From the cell containing the given text, extract its center point as [X, Y] coordinate. 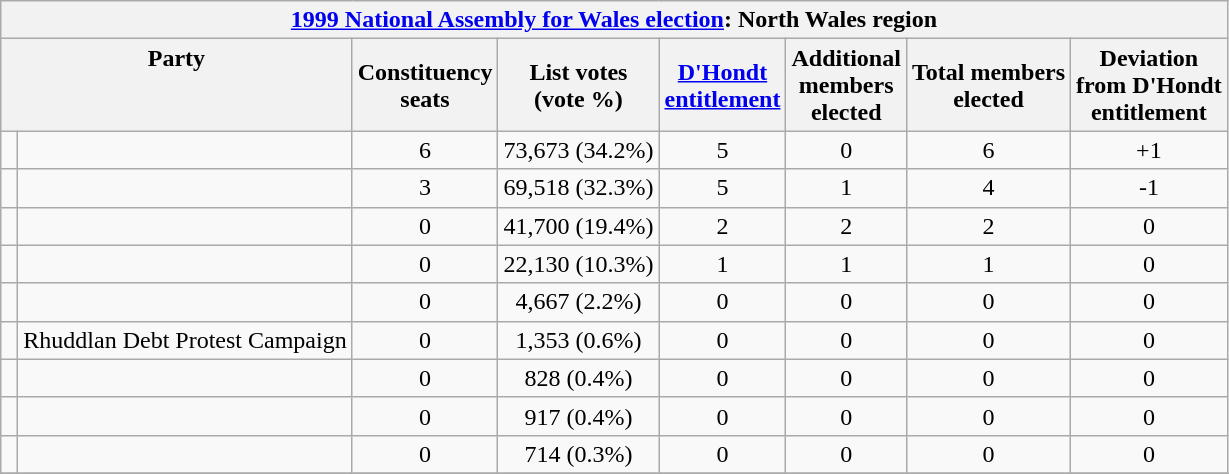
917 (0.4%) [578, 416]
714 (0.3%) [578, 454]
List votes(vote %) [578, 85]
Constituencyseats [425, 85]
+1 [1150, 150]
D'Hondtentitlement [722, 85]
-1 [1150, 188]
Party [176, 85]
1,353 (0.6%) [578, 340]
Deviationfrom D'Hondtentitlement [1150, 85]
1999 National Assembly for Wales election: North Wales region [614, 20]
41,700 (19.4%) [578, 226]
4 [988, 188]
4,667 (2.2%) [578, 302]
73,673 (34.2%) [578, 150]
69,518 (32.3%) [578, 188]
828 (0.4%) [578, 378]
22,130 (10.3%) [578, 264]
Additionalmemberselected [846, 85]
Rhuddlan Debt Protest Campaign [185, 340]
Total memberselected [988, 85]
3 [425, 188]
